Find where the given text appears and provide that cell's center as (X, Y) coordinate. 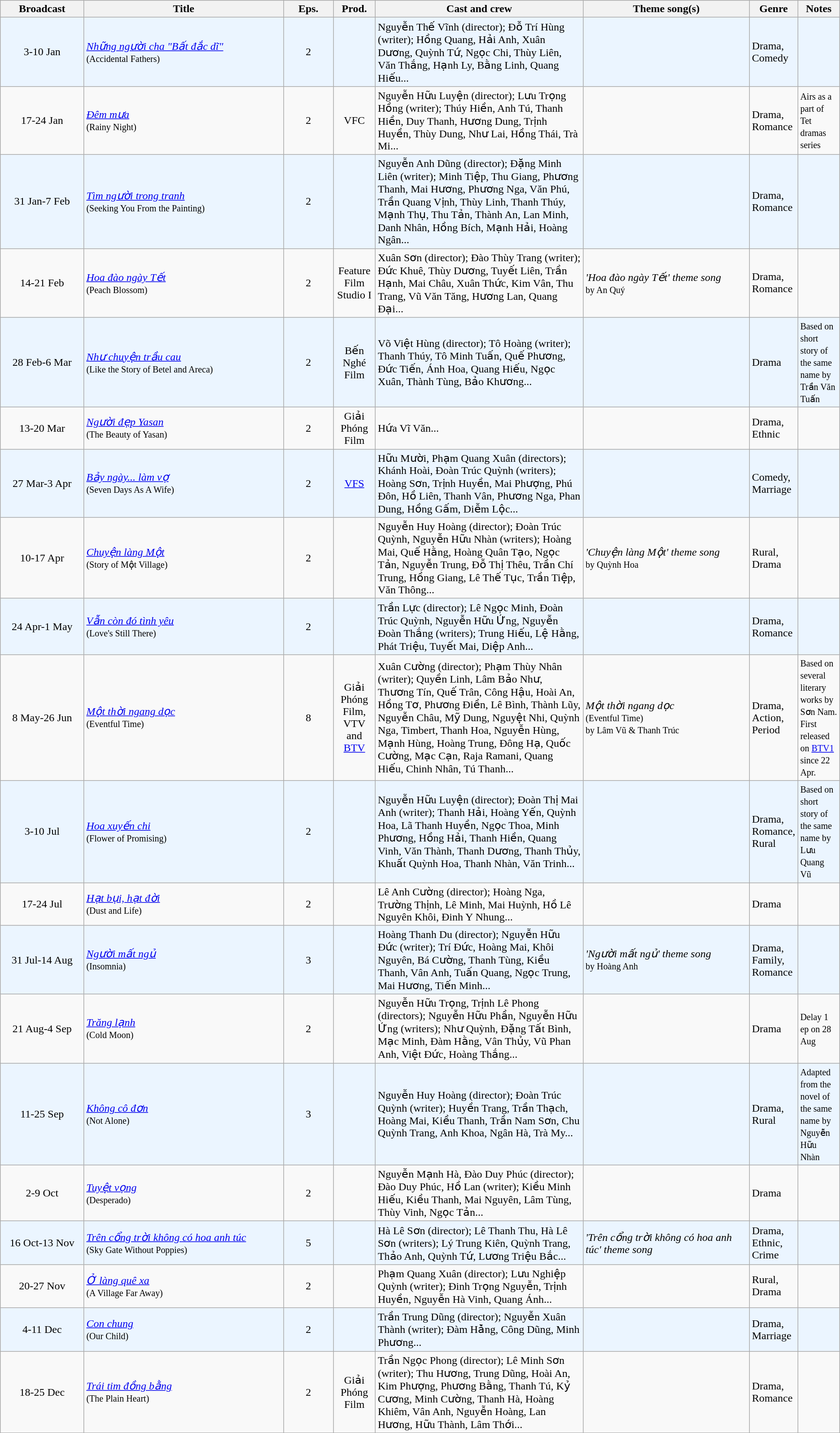
5 (309, 1243)
VFC (354, 120)
20-27 Nov (42, 1286)
'Người mất ngủ' theme songby Hoàng Anh (667, 960)
Notes (818, 9)
18-25 Dec (42, 1392)
2-9 Oct (42, 1193)
4-11 Dec (42, 1329)
Based on short story of the same name by Lưu Quang Vũ (818, 831)
Feature Film Studio I (354, 283)
Đêm mưa (Rainy Night) (184, 120)
Ở làng quê xa (A Village Far Away) (184, 1286)
Drama, Rural (774, 1114)
Người đẹp Yasan (The Beauty of Yasan) (184, 428)
3-10 Jan (42, 52)
Drama, Marriage (774, 1329)
Prod. (354, 9)
31 Jan-7 Feb (42, 201)
Bến Nghé Film (354, 362)
28 Feb-6 Mar (42, 362)
Những người cha "Bất đắc dĩ" (Accidental Fathers) (184, 52)
Cast and crew (479, 9)
Bảy ngày... làm vợ (Seven Days As A Wife) (184, 483)
Based on short story of the same name by Trần Văn Tuấn (818, 362)
17-24 Jul (42, 904)
27 Mar-3 Apr (42, 483)
Một thời ngang dọc (Eventful Time) (184, 717)
21 Aug-4 Sep (42, 1029)
Chuyện làng Một (Story of Một Village) (184, 558)
Airs as a part of Tet dramas series (818, 120)
Vẫn còn đó tình yêu (Love's Still There) (184, 627)
Phạm Quang Xuân (director); Lưu Nghiệp Quỳnh (writer); Đinh Trọng Nguyễn, Trịnh Huyền, Nguyễn Hà Vinh, Quang Ánh... (479, 1286)
'Hoa đào ngày Tết' theme songby An Quý (667, 283)
10-17 Apr (42, 558)
31 Jul-14 Aug (42, 960)
Drama, Family, Romance (774, 960)
Eps. (309, 9)
Một thời ngang dọc (Eventful Time)by Lâm Vũ & Thanh Trúc (667, 717)
Drama, Ethnic, Crime (774, 1243)
Drama, Comedy (774, 52)
Trần Trung Dũng (director); Nguyễn Xuân Thành (writer); Đàm Hǎ̀ng, Công Dũng, Minh Phương... (479, 1329)
11-25 Sep (42, 1114)
'Trên cổng trời không có hoa anh túc' theme song (667, 1243)
Tuyệt vọng (Desperado) (184, 1193)
Title (184, 9)
Hoa xuyến chi (Flower of Promising) (184, 831)
VFS (354, 483)
Tìm người trong tranh (Seeking You From the Painting) (184, 201)
Người mất ngủ (Insomnia) (184, 960)
Drama, Ethnic (774, 428)
Trái tim đồng bằng (The Plain Heart) (184, 1392)
Comedy, Marriage (774, 483)
Broadcast (42, 9)
24 Apr-1 May (42, 627)
16 Oct-13 Nov (42, 1243)
Adapted from the novel of the same name by Nguyễn Hữu Nhàn (818, 1114)
Hứa Vĩ Văn... (479, 428)
Như chuyện trầu cau (Like the Story of Betel and Areca) (184, 362)
13-20 Mar (42, 428)
Theme song(s) (667, 9)
Lê Anh Cường (director); Hoàng Nga, Trường Thịnh, Lê Minh, Mai Huỳnh, Hồ Lê Nguyên Khôi, Đinh Y Nhung... (479, 904)
'Chuyện làng Một' theme songby Quỳnh Hoa (667, 558)
Drama, Romance, Rural (774, 831)
Giải Phóng Film, VTVandBTV (354, 717)
17-24 Jan (42, 120)
Hoa đào ngày Tết (Peach Blossom) (184, 283)
Hà Lê Sơn (director); Lê Thanh Thu, Hà Lê Sơn (writers); Lý Trung Kiên, Quỳnh Trang, Thảo Anh, Quỳnh Tứ, Lương Triệu Bắc... (479, 1243)
Trăng lạnh (Cold Moon) (184, 1029)
Hạt bụi, hạt đời (Dust and Life) (184, 904)
Drama, Action, Period (774, 717)
8 (309, 717)
Không cô đơn (Not Alone) (184, 1114)
Trên cổng trời không có hoa anh túc (Sky Gate Without Poppies) (184, 1243)
Con chung (Our Child) (184, 1329)
3-10 Jul (42, 831)
14-21 Feb (42, 283)
Genre (774, 9)
Delay 1 ep on 28 Aug (818, 1029)
Võ Việt Hùng (director); Tô Hoàng (writer); Thanh Thúy, Tô Minh Tuấn, Quế Phương, Đức Tiến, Ánh Hoa, Quang Hiếu, Ngọc Xuân, Thành Tùng, Bảo Khương... (479, 362)
8 May-26 Jun (42, 717)
Based on several literary works by Sơn Nam. First released on BTV1 since 22 Apr. (818, 717)
Nguyễn Mạnh Hà, Đào Duy Phúc (director); Đào Duy Phúc, Hồ Lan (writer); Kiều Minh Hiếu, Kiều Thanh, Mai Nguyên, Lâm Tùng, Thùy Vinh, Ngọc Tản... (479, 1193)
